Detect which cell encompasses the target text, then output its (x, y) center coordinate. 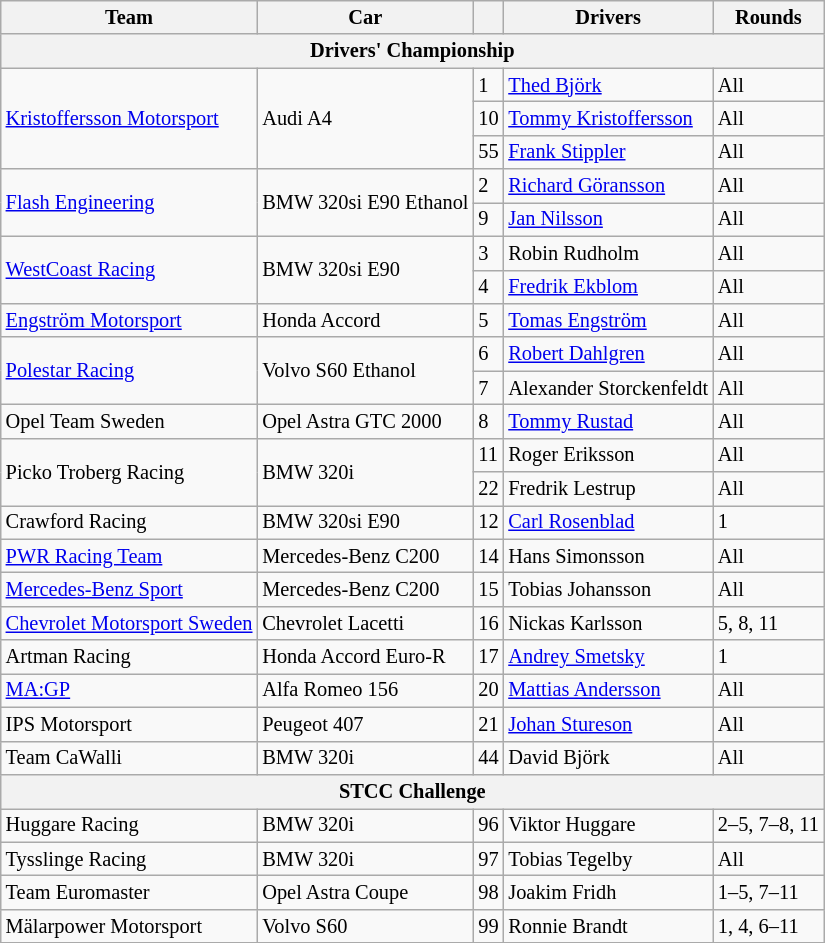
Jan Nilsson (608, 219)
Viktor Huggare (608, 825)
Nickas Karlsson (608, 623)
44 (488, 758)
Opel Astra Coupe (365, 892)
Volvo S60 (365, 926)
11 (488, 455)
Peugeot 407 (365, 724)
BMW 320si E90 Ethanol (365, 202)
Ronnie Brandt (608, 926)
1, 4, 6–11 (768, 926)
Opel Astra GTC 2000 (365, 421)
15 (488, 589)
Team (130, 17)
Tobias Johansson (608, 589)
5, 8, 11 (768, 623)
Tobias Tegelby (608, 859)
Picko Troberg Racing (130, 472)
97 (488, 859)
6 (488, 354)
99 (488, 926)
Robin Rudholm (608, 253)
Mälarpower Motorsport (130, 926)
PWR Racing Team (130, 556)
Richard Göransson (608, 186)
IPS Motorsport (130, 724)
Kristoffersson Motorsport (130, 118)
Audi A4 (365, 118)
Team CaWalli (130, 758)
Tysslinge Racing (130, 859)
Carl Rosenblad (608, 522)
Volvo S60 Ethanol (365, 370)
5 (488, 320)
2 (488, 186)
David Björk (608, 758)
9 (488, 219)
20 (488, 690)
Tomas Engström (608, 320)
Alexander Storckenfeldt (608, 388)
Crawford Racing (130, 522)
98 (488, 892)
STCC Challenge (412, 791)
7 (488, 388)
4 (488, 287)
Polestar Racing (130, 370)
Flash Engineering (130, 202)
1–5, 7–11 (768, 892)
Team Euromaster (130, 892)
Drivers' Championship (412, 51)
10 (488, 118)
Mercedes-Benz Sport (130, 589)
Joakim Fridh (608, 892)
Drivers (608, 17)
Thed Björk (608, 85)
Andrey Smetsky (608, 657)
21 (488, 724)
Honda Accord Euro-R (365, 657)
WestCoast Racing (130, 270)
Chevrolet Lacetti (365, 623)
Huggare Racing (130, 825)
55 (488, 152)
14 (488, 556)
Alfa Romeo 156 (365, 690)
Roger Eriksson (608, 455)
Rounds (768, 17)
16 (488, 623)
3 (488, 253)
Honda Accord (365, 320)
Engström Motorsport (130, 320)
Frank Stippler (608, 152)
Robert Dahlgren (608, 354)
Hans Simonsson (608, 556)
Chevrolet Motorsport Sweden (130, 623)
96 (488, 825)
Car (365, 17)
8 (488, 421)
12 (488, 522)
Opel Team Sweden (130, 421)
MA:GP (130, 690)
Tommy Rustad (608, 421)
Fredrik Lestrup (608, 489)
Fredrik Ekblom (608, 287)
Tommy Kristoffersson (608, 118)
2–5, 7–8, 11 (768, 825)
Johan Stureson (608, 724)
Artman Racing (130, 657)
22 (488, 489)
17 (488, 657)
Mattias Andersson (608, 690)
